Find where the given text appears and provide that cell's center as [X, Y] coordinate. 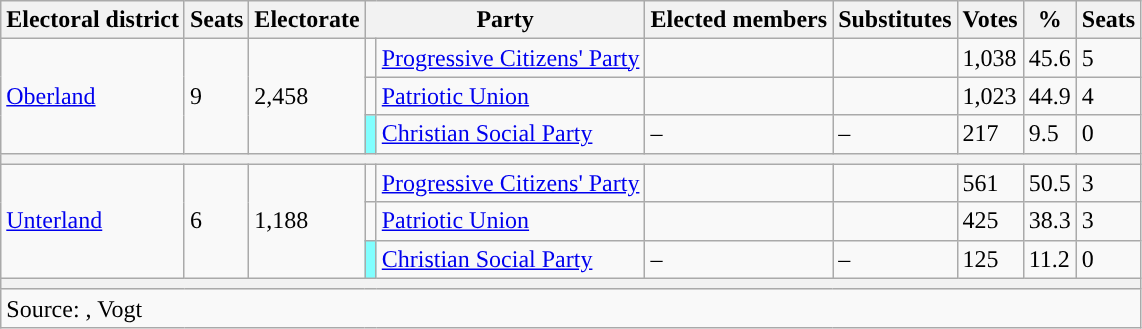
425 [990, 221]
5 [1108, 58]
125 [990, 259]
Party [505, 20]
9.5 [1050, 134]
Electoral district [93, 20]
Substitutes [895, 20]
11.2 [1050, 259]
Votes [990, 20]
1,038 [990, 58]
45.6 [1050, 58]
561 [990, 183]
6 [216, 221]
1,023 [990, 96]
% [1050, 20]
Oberland [93, 96]
2,458 [307, 96]
38.3 [1050, 221]
4 [1108, 96]
44.9 [1050, 96]
Elected members [739, 20]
9 [216, 96]
1,188 [307, 221]
Source: , Vogt [571, 308]
50.5 [1050, 183]
217 [990, 134]
Unterland [93, 221]
Electorate [307, 20]
